From the cell containing the given text, extract its center point as (x, y) coordinate. 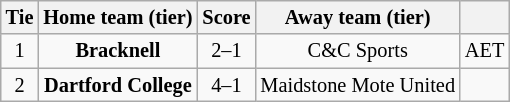
Maidstone Mote United (357, 85)
Tie (20, 17)
Bracknell (118, 51)
AET (484, 51)
Away team (tier) (357, 17)
Home team (tier) (118, 17)
1 (20, 51)
2 (20, 85)
Score (226, 17)
Dartford College (118, 85)
4–1 (226, 85)
C&C Sports (357, 51)
2–1 (226, 51)
